Search for the cell housing the specified text and yield its [X, Y] center coordinate. 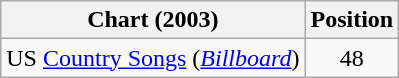
Chart (2003) [153, 20]
48 [352, 58]
Position [352, 20]
US Country Songs (Billboard) [153, 58]
